Extract the (x, y) coordinate from the center of the cell holding the provided text.  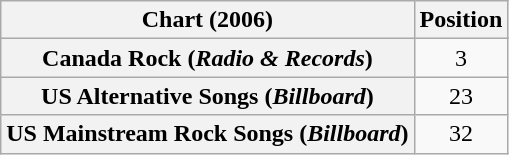
Position (461, 20)
US Alternative Songs (Billboard) (208, 96)
23 (461, 96)
US Mainstream Rock Songs (Billboard) (208, 134)
Canada Rock (Radio & Records) (208, 58)
Chart (2006) (208, 20)
3 (461, 58)
32 (461, 134)
